Detect which cell encompasses the target text, then output its (X, Y) center coordinate. 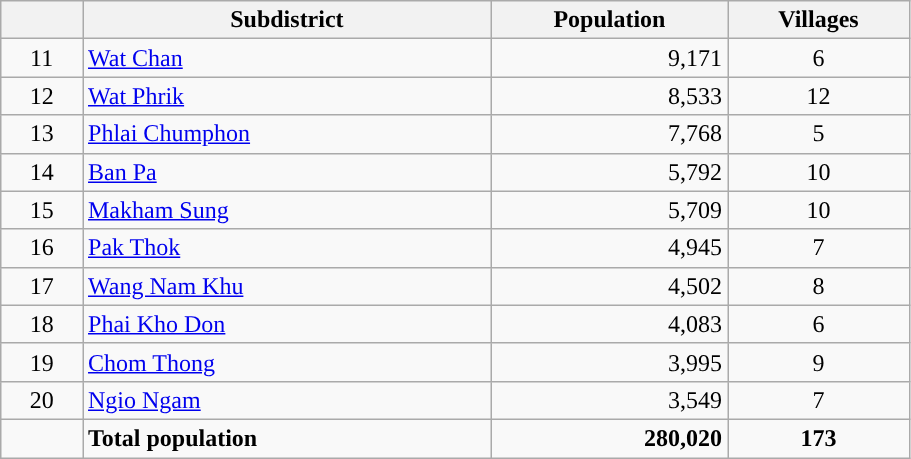
5,792 (609, 172)
11 (42, 58)
3,549 (609, 400)
17 (42, 286)
13 (42, 134)
Total population (286, 438)
19 (42, 362)
3,995 (609, 362)
Wat Phrik (286, 96)
4,945 (609, 248)
Population (609, 20)
Phai Kho Don (286, 324)
9 (819, 362)
7,768 (609, 134)
16 (42, 248)
9,171 (609, 58)
14 (42, 172)
4,083 (609, 324)
Ngio Ngam (286, 400)
Phlai Chumphon (286, 134)
Pak Thok (286, 248)
8 (819, 286)
Ban Pa (286, 172)
18 (42, 324)
Makham Sung (286, 210)
5 (819, 134)
Wat Chan (286, 58)
173 (819, 438)
8,533 (609, 96)
Chom Thong (286, 362)
Subdistrict (286, 20)
4,502 (609, 286)
20 (42, 400)
15 (42, 210)
5,709 (609, 210)
Villages (819, 20)
280,020 (609, 438)
Wang Nam Khu (286, 286)
